Return (X, Y) of the center of cell containing provided text 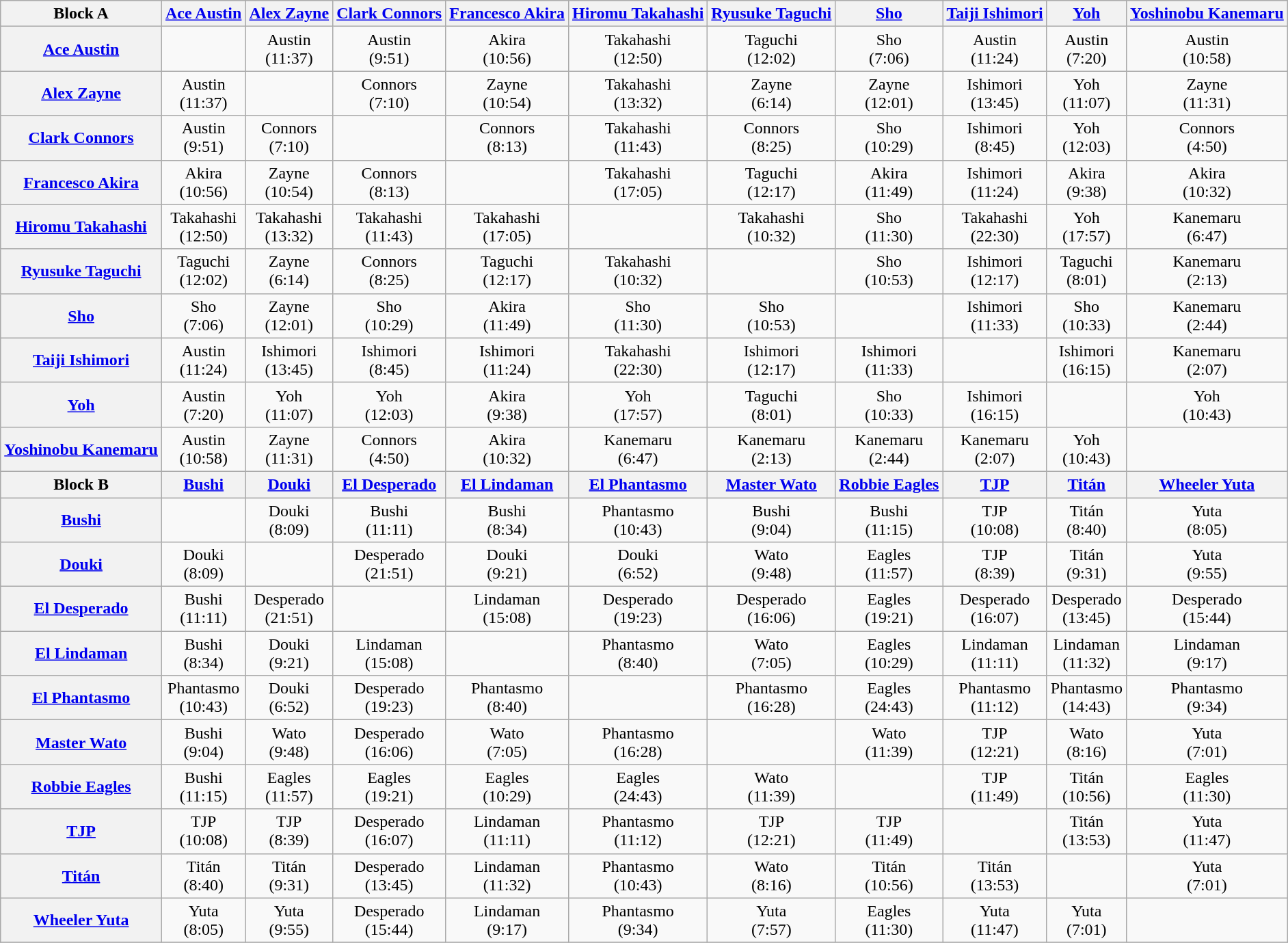
Yuta(11:47) (995, 920)
Desperado (19:23) (637, 609)
Kanemaru(2:13) (1207, 271)
Kanemaru (2:13) (771, 449)
Yuta(7:57) (771, 920)
Yuta (11:47) (1207, 832)
Phantasmo(14:43) (1086, 698)
Block B (81, 484)
Titán (10:56) (1086, 786)
Wato(9:48) (771, 565)
Desperado(19:23) (390, 698)
Wato (9:48) (289, 743)
Titán(10:56) (889, 875)
Block A (81, 14)
